Pinpoint the cell where the given text exists, returning its [x, y] midpoint coordinate. 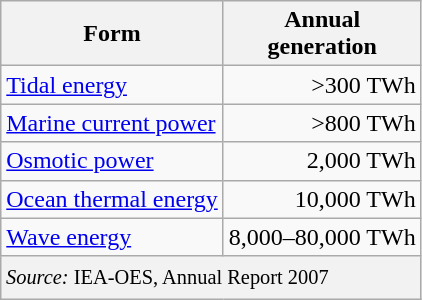
Source: IEA-OES, Annual Report 2007 [211, 278]
>800 TWh [322, 123]
Osmotic power [112, 161]
10,000 TWh [322, 199]
8,000–80,000 TWh [322, 237]
Ocean thermal energy [112, 199]
Tidal energy [112, 85]
Annualgeneration [322, 34]
Marine current power [112, 123]
>300 TWh [322, 85]
Wave energy [112, 237]
Form [112, 34]
2,000 TWh [322, 161]
